Search for the cell housing the specified text and yield its (X, Y) center coordinate. 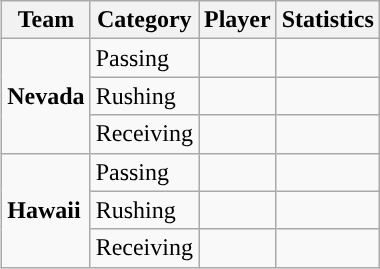
Nevada (46, 96)
Statistics (328, 20)
Hawaii (46, 210)
Player (237, 20)
Category (144, 20)
Team (46, 20)
